Scan for the cell matching the given text and deliver its (x, y) coordinate at center. 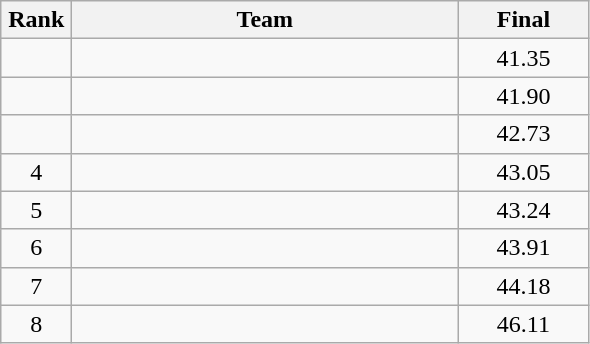
44.18 (524, 286)
41.90 (524, 96)
Rank (36, 20)
43.05 (524, 172)
41.35 (524, 58)
42.73 (524, 134)
4 (36, 172)
46.11 (524, 324)
6 (36, 248)
43.24 (524, 210)
Final (524, 20)
Team (265, 20)
5 (36, 210)
8 (36, 324)
43.91 (524, 248)
7 (36, 286)
